Detect which cell encompasses the target text, then output its (X, Y) center coordinate. 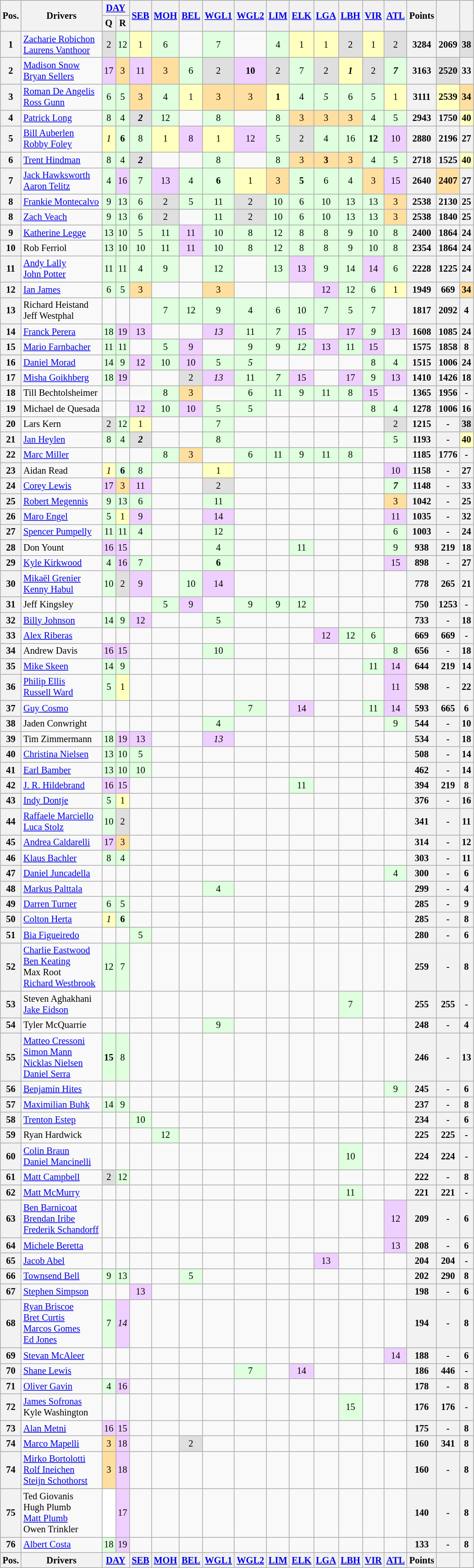
Misha Goikhberg (61, 378)
Madison Snow Bryan Sellers (61, 71)
246 (422, 1057)
23 (11, 470)
Rob Ferriol (61, 248)
20 (11, 424)
2228 (422, 269)
2718 (422, 160)
76 (11, 1545)
41 (11, 770)
Jack Hawksworth Aaron Telitz (61, 181)
52 (11, 967)
Benjamín Hites (61, 1089)
376 (422, 801)
2943 (422, 118)
1525 (448, 160)
248 (422, 1025)
Raffaele Marciello Luca Stolz (61, 822)
Jaden Conwright (61, 724)
49 (11, 904)
42 (11, 785)
61 (11, 1177)
Philip Ellis Russell Ward (61, 687)
71 (11, 1386)
462 (422, 770)
59 (11, 1135)
Guy Cosmo (61, 708)
57 (11, 1104)
1185 (422, 455)
Earl Bamber (61, 770)
1225 (448, 269)
Ben Barnicoat Brendan Iribe Frederik Schandorff (61, 1219)
Charlie Eastwood Ben Keating Max Root Richard Westbrook (61, 967)
Marc Miller (61, 455)
1956 (448, 393)
Robert Megennis (61, 501)
245 (422, 1089)
Corey Lewis (61, 486)
53 (11, 1004)
544 (422, 724)
70 (11, 1371)
1858 (448, 347)
Mike Skeen (61, 667)
188 (422, 1355)
1158 (422, 470)
314 (422, 842)
259 (422, 967)
446 (448, 1371)
Katherine Legge (61, 233)
Christina Nielsen (61, 754)
Klaus Bachler (61, 858)
2539 (448, 97)
665 (448, 708)
750 (422, 605)
280 (422, 935)
54 (11, 1025)
1575 (422, 347)
50 (11, 919)
598 (422, 687)
2520 (448, 71)
2354 (422, 248)
Lars Kern (61, 424)
47 (11, 874)
69 (11, 1355)
37 (11, 708)
Jan Heylen (61, 439)
44 (11, 822)
Markus Palttala (61, 889)
237 (422, 1104)
Bia Figueiredo (61, 935)
1215 (422, 424)
3111 (422, 97)
Townsend Bell (61, 1276)
J. R. Hildebrand (61, 785)
48 (11, 889)
222 (422, 1177)
26 (11, 517)
202 (422, 1276)
140 (422, 1513)
Matt McMurry (61, 1192)
Andy Lally John Potter (61, 269)
51 (11, 935)
Mario Farnbacher (61, 347)
46 (11, 858)
Zacharie Robichon Laurens Vanthoor (61, 44)
Matt Campbell (61, 1177)
Mirko Bortolotti Rolf Ineichen Steijn Schothorst (61, 1470)
Darren Turner (61, 904)
Matteo Cressoni Simon Mann Nicklas Nielsen Daniel Serra (61, 1057)
Jacob Abel (61, 1261)
Oliver Gavin (61, 1386)
Stevan McAleer (61, 1355)
394 (422, 785)
290 (448, 1276)
Stephen Simpson (61, 1292)
Maro Engel (61, 517)
Richard Heistand Jeff Westphal (61, 311)
1410 (422, 378)
1515 (422, 362)
James Sofronas Kyle Washington (61, 1407)
Till Bechtolsheimer (61, 393)
1817 (422, 311)
60 (11, 1156)
43 (11, 801)
3284 (422, 44)
265 (448, 584)
Ted Giovanis Hugh Plumb Matt Plumb Owen Trinkler (61, 1513)
1035 (422, 517)
29 (11, 563)
72 (11, 1407)
Ian James (61, 290)
R (122, 23)
35 (11, 667)
65 (11, 1261)
Tim Zimmermann (61, 739)
Marco Mapelli (61, 1443)
Trent Hindman (61, 160)
1042 (422, 501)
Tyler McQuarrie (61, 1025)
Alan Metni (61, 1428)
75 (11, 1513)
234 (422, 1120)
73 (11, 1428)
Maximilian Buhk (61, 1104)
2400 (422, 233)
45 (11, 842)
Billy Johnson (61, 620)
2130 (448, 202)
778 (422, 584)
1085 (448, 332)
Franck Perera (61, 332)
178 (422, 1386)
1840 (448, 217)
534 (422, 739)
58 (11, 1120)
194 (422, 1323)
186 (422, 1371)
67 (11, 1292)
303 (422, 858)
Zach Veach (61, 217)
31 (11, 605)
Michael de Quesada (61, 409)
1148 (422, 486)
Bill Auberlen Robby Foley (61, 139)
1253 (448, 605)
Jeff Kingsley (61, 605)
Aidan Read (61, 470)
Andrea Caldarelli (61, 842)
55 (11, 1057)
62 (11, 1192)
Patrick Long (61, 118)
Roman De Angelis Ross Gunn (61, 97)
Mikaël Grenier Kenny Habul (61, 584)
Daniel Morad (61, 362)
733 (422, 620)
Michele Beretta (61, 1246)
63 (11, 1219)
1949 (422, 290)
175 (422, 1428)
1426 (448, 378)
Albert Costa (61, 1545)
Steven Aghakhani Jake Eidson (61, 1004)
39 (11, 739)
299 (422, 889)
Ryan Briscoe Bret Curtis Marcos Gomes Ed Jones (61, 1323)
Colton Herta (61, 919)
1608 (422, 332)
Ryan Hardwick (61, 1135)
938 (422, 547)
656 (422, 651)
30 (11, 584)
Daniel Juncadella (61, 874)
133 (422, 1545)
56 (11, 1089)
209 (422, 1219)
1750 (448, 118)
2880 (422, 139)
3163 (422, 71)
Andrew Davis (61, 651)
Don Yount (61, 547)
Spencer Pumpelly (61, 532)
2069 (448, 44)
Frankie Montecalvo (61, 202)
898 (422, 563)
593 (422, 708)
1776 (448, 455)
300 (422, 874)
1003 (422, 532)
28 (11, 547)
2092 (448, 311)
Trenton Estep (61, 1120)
198 (422, 1292)
66 (11, 1276)
2640 (422, 181)
644 (422, 667)
Q (109, 23)
1278 (422, 409)
68 (11, 1323)
508 (422, 754)
1193 (422, 439)
1365 (422, 393)
36 (11, 687)
Indy Dontje (61, 801)
Alex Riberas (61, 635)
64 (11, 1246)
2407 (448, 181)
208 (422, 1246)
Shane Lewis (61, 1371)
2196 (448, 139)
Kyle Kirkwood (61, 563)
Colin Braun Daniel Mancinelli (61, 1156)
